Return the [x, y] coordinate for the center point of the cell that contains the specified text.  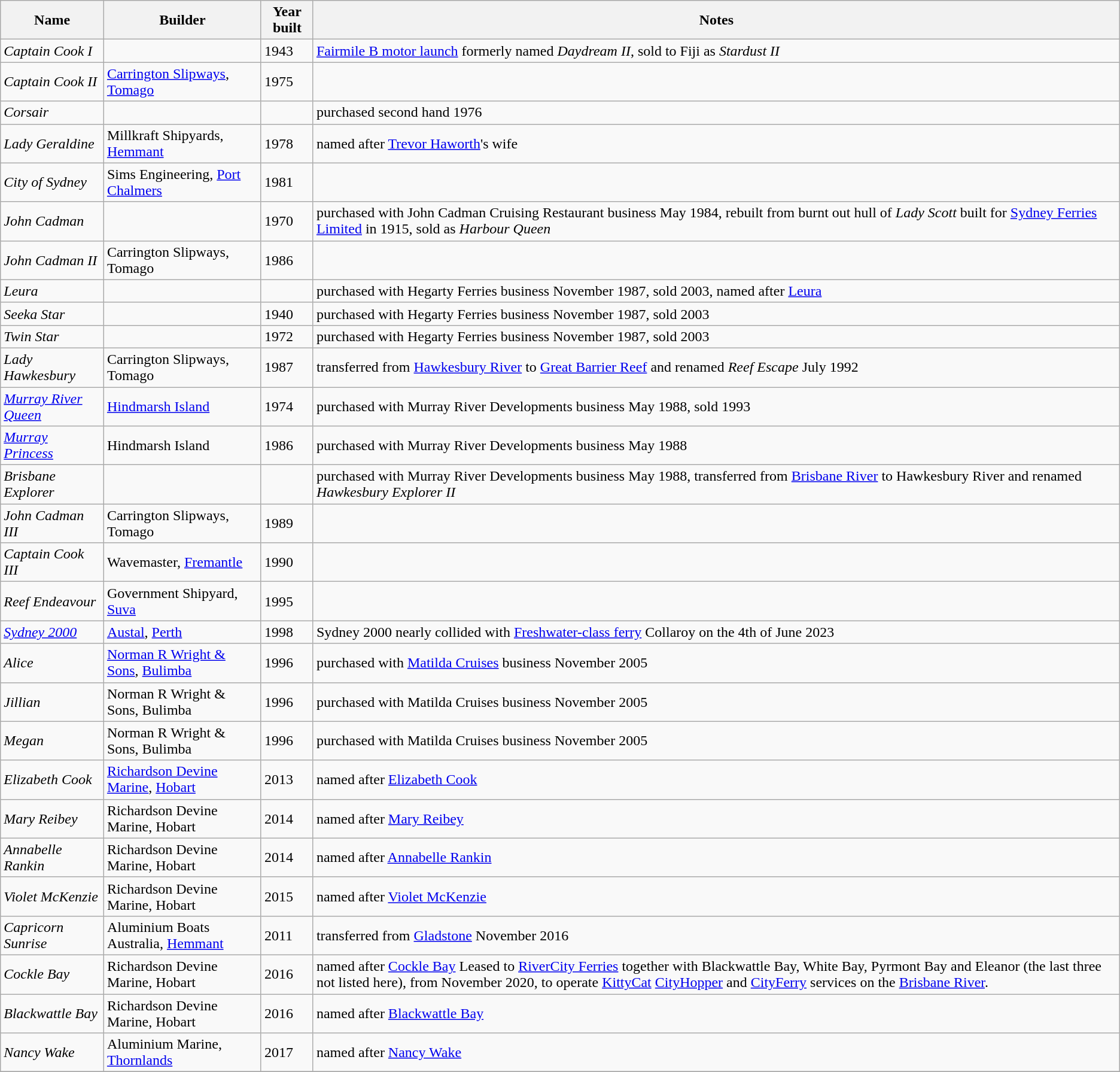
1972 [287, 336]
Annabelle Rankin [53, 857]
Year built [287, 20]
Elizabeth Cook [53, 779]
transferred from Hawkesbury River to Great Barrier Reef and renamed Reef Escape July 1992 [716, 368]
Blackwattle Bay [53, 1013]
Aluminium Boats Australia, Hemmant [182, 935]
purchased with Hegarty Ferries business November 1987, sold 2003, named after Leura [716, 291]
Name [53, 20]
named after Mary Reibey [716, 819]
named after Trevor Haworth's wife [716, 144]
1995 [287, 601]
named after Violet McKenzie [716, 897]
Mary Reibey [53, 819]
City of Sydney [53, 182]
purchased second hand 1976 [716, 113]
Austal, Perth [182, 632]
2017 [287, 1052]
1943 [287, 51]
1978 [287, 144]
purchased with Murray River Developments business May 1988, sold 1993 [716, 406]
Nancy Wake [53, 1052]
1974 [287, 406]
Jillian [53, 701]
purchased with Murray River Developments business May 1988 [716, 445]
Megan [53, 741]
Reef Endeavour [53, 601]
1989 [287, 523]
2011 [287, 935]
Murray River Queen [53, 406]
Lady Geraldine [53, 144]
Sydney 2000 nearly collided with Freshwater-class ferry Collaroy on the 4th of June 2023 [716, 632]
Alice [53, 663]
1998 [287, 632]
Wavemaster, Fremantle [182, 563]
Murray Princess [53, 445]
Millkraft Shipyards, Hemmant [182, 144]
Corsair [53, 113]
John Cadman [53, 221]
1990 [287, 563]
purchased with Murray River Developments business May 1988, transferred from Brisbane River to Hawkesbury River and renamed Hawkesbury Explorer II [716, 485]
Violet McKenzie [53, 897]
Lady Hawkesbury [53, 368]
transferred from Gladstone November 2016 [716, 935]
Twin Star [53, 336]
Cockle Bay [53, 974]
1940 [287, 314]
Sydney 2000 [53, 632]
Builder [182, 20]
Captain Cook III [53, 563]
Sims Engineering, Port Chalmers [182, 182]
Aluminium Marine, Thornlands [182, 1052]
1970 [287, 221]
named after Nancy Wake [716, 1052]
Leura [53, 291]
John Cadman II [53, 260]
1987 [287, 368]
Fairmile B motor launch formerly named Daydream II, sold to Fiji as Stardust II [716, 51]
Government Shipyard, Suva [182, 601]
Captain Cook II [53, 81]
Captain Cook I [53, 51]
named after Annabelle Rankin [716, 857]
Notes [716, 20]
Seeka Star [53, 314]
Brisbane Explorer [53, 485]
Capricorn Sunrise [53, 935]
2015 [287, 897]
John Cadman III [53, 523]
1981 [287, 182]
1975 [287, 81]
named after Blackwattle Bay [716, 1013]
2013 [287, 779]
named after Elizabeth Cook [716, 779]
